Return [x, y] of the center of cell containing provided text 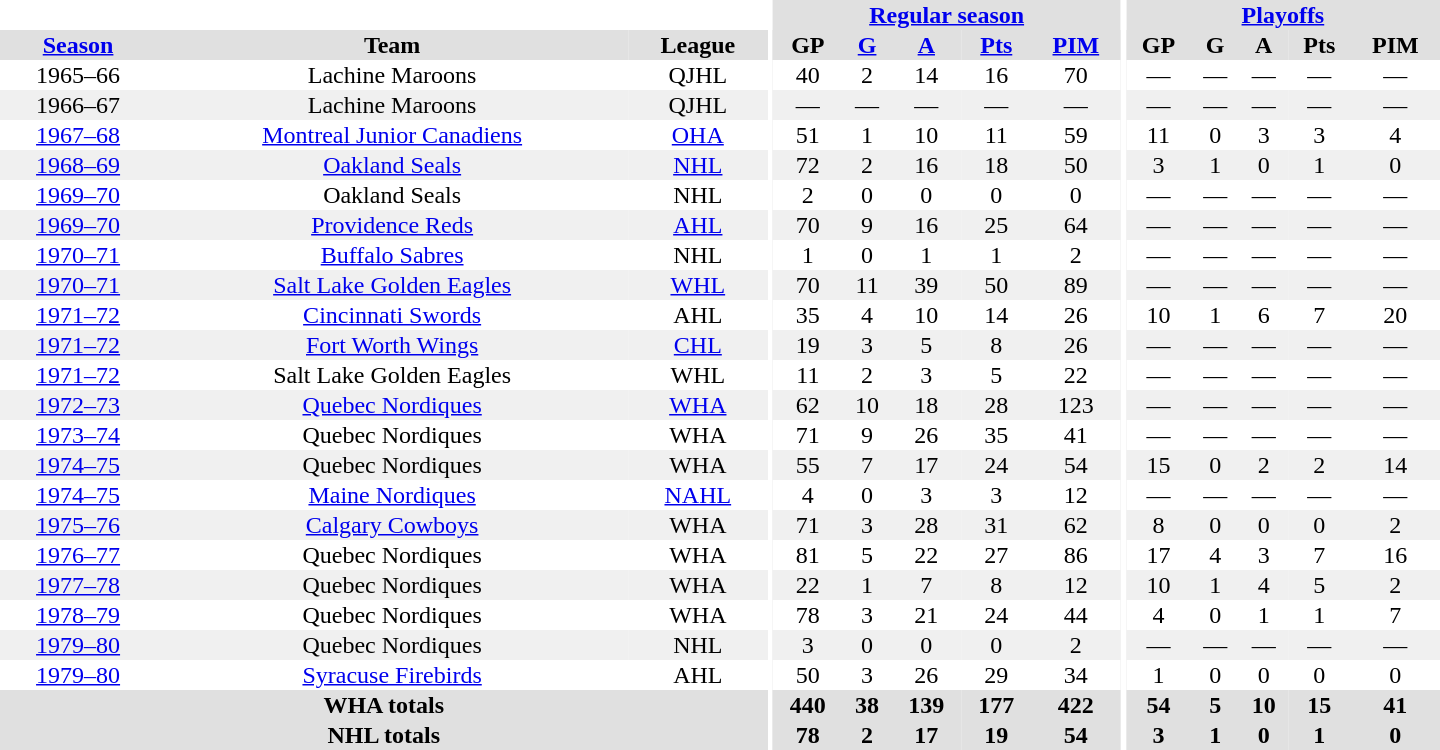
CHL [698, 345]
25 [996, 225]
1975–76 [78, 525]
38 [867, 705]
31 [996, 525]
89 [1076, 285]
81 [808, 555]
1967–68 [78, 135]
123 [1076, 405]
OHA [698, 135]
Montreal Junior Canadiens [392, 135]
21 [926, 615]
29 [996, 675]
64 [1076, 225]
NHL totals [384, 735]
177 [996, 705]
League [698, 45]
34 [1076, 675]
86 [1076, 555]
Playoffs [1283, 15]
422 [1076, 705]
44 [1076, 615]
Regular season [947, 15]
Buffalo Sabres [392, 255]
139 [926, 705]
1965–66 [78, 75]
20 [1396, 315]
Syracuse Firebirds [392, 675]
51 [808, 135]
1978–79 [78, 615]
Fort Worth Wings [392, 345]
59 [1076, 135]
Calgary Cowboys [392, 525]
40 [808, 75]
Cincinnati Swords [392, 315]
1976–77 [78, 555]
Team [392, 45]
Providence Reds [392, 225]
72 [808, 165]
NAHL [698, 495]
55 [808, 465]
440 [808, 705]
1972–73 [78, 405]
39 [926, 285]
Season [78, 45]
1977–78 [78, 585]
1966–67 [78, 105]
1968–69 [78, 165]
WHA totals [384, 705]
27 [996, 555]
Maine Nordiques [392, 495]
1973–74 [78, 435]
6 [1263, 315]
